Output the (X, Y) coordinate of the center of the cell containing the given text.  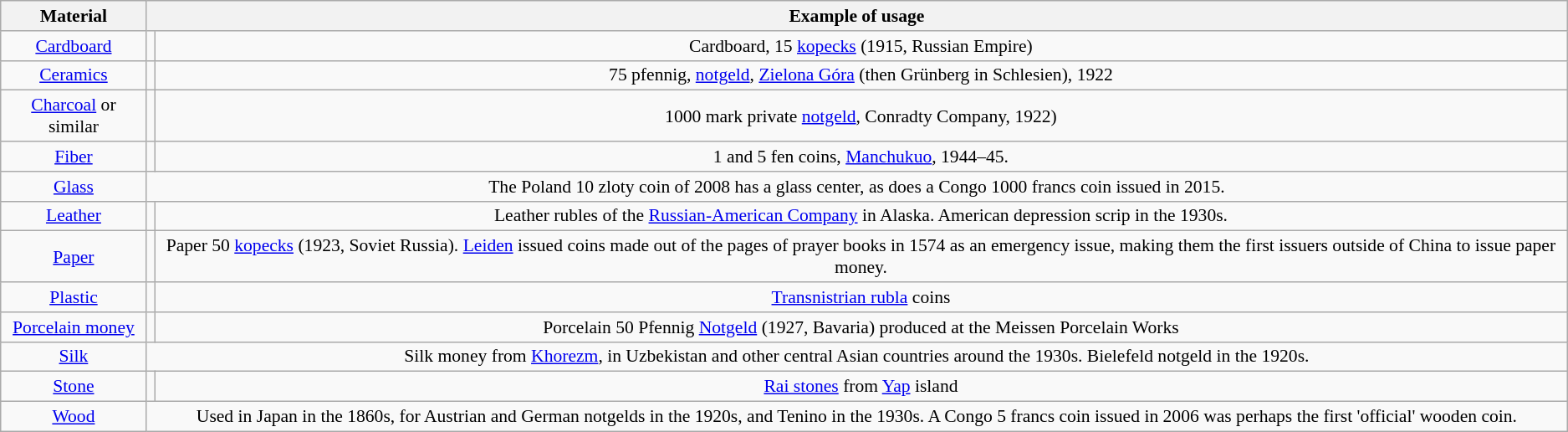
Paper (74, 256)
Leather (74, 216)
Porcelain 50 Pfennig Notgeld (1927, Bavaria) produced at the Meissen Porcelain Works (861, 327)
1000 mark private notgeld, Conradty Company, 1922) (861, 116)
Silk (74, 357)
Example of usage (856, 16)
Fiber (74, 157)
The Poland 10 zloty coin of 2008 has a glass center, as does a Congo 1000 francs coin issued in 2015. (856, 187)
Plastic (74, 297)
Porcelain money (74, 327)
Silk money from Khorezm, in Uzbekistan and other central Asian countries around the 1930s. Bielefeld notgeld in the 1920s. (856, 357)
Leather rubles of the Russian-American Company in Alaska. American depression scrip in the 1930s. (861, 216)
75 pfennig, notgeld, Zielona Góra (then Grünberg in Schlesien), 1922 (861, 75)
Wood (74, 417)
Cardboard, 15 kopecks (1915, Russian Empire) (861, 46)
Rai stones from Yap island (861, 387)
Material (74, 16)
Charcoal or similar (74, 116)
Cardboard (74, 46)
1 and 5 fen coins, Manchukuo, 1944–45. (861, 157)
Ceramics (74, 75)
Stone (74, 387)
Transnistrian rubla coins (861, 297)
Glass (74, 187)
